Identify which cell holds the provided text, then report its [X, Y] central coordinate. 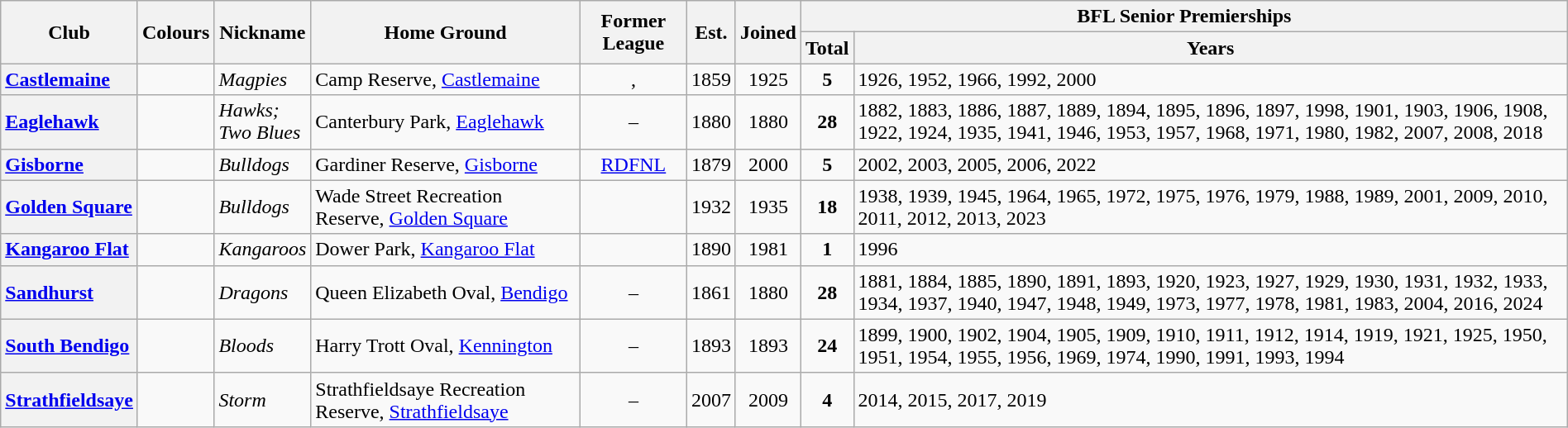
24 [827, 345]
Gisborne [69, 164]
2000 [767, 164]
Nickname [263, 32]
Sandhurst [69, 292]
1890 [711, 250]
1938, 1939, 1945, 1964, 1965, 1972, 1975, 1976, 1979, 1988, 1989, 2001, 2009, 2010, 2011, 2012, 2013, 2023 [1211, 207]
Former League [633, 32]
Castlemaine [69, 79]
1925 [767, 79]
2007 [711, 400]
Dragons [263, 292]
Years [1211, 48]
Storm [263, 400]
Camp Reserve, Castlemaine [446, 79]
1861 [711, 292]
Total [827, 48]
Est. [711, 32]
Bloods [263, 345]
Strathfieldsaye [69, 400]
1 [827, 250]
1879 [711, 164]
1932 [711, 207]
Golden Square [69, 207]
Magpies [263, 79]
, [633, 79]
RDFNL [633, 164]
1926, 1952, 1966, 1992, 2000 [1211, 79]
2002, 2003, 2005, 2006, 2022 [1211, 164]
Strathfieldsaye Recreation Reserve, Strathfieldsaye [446, 400]
South Bendigo [69, 345]
2014, 2015, 2017, 2019 [1211, 400]
1899, 1900, 1902, 1904, 1905, 1909, 1910, 1911, 1912, 1914, 1919, 1921, 1925, 1950, 1951, 1954, 1955, 1956, 1969, 1974, 1990, 1991, 1993, 1994 [1211, 345]
Home Ground [446, 32]
Eaglehawk [69, 122]
Hawks; Two Blues [263, 122]
Kangaroo Flat [69, 250]
Canterbury Park, Eaglehawk [446, 122]
Gardiner Reserve, Gisborne [446, 164]
Dower Park, Kangaroo Flat [446, 250]
1981 [767, 250]
BFL Senior Premierships [1184, 17]
4 [827, 400]
Kangaroos [263, 250]
1859 [711, 79]
Queen Elizabeth Oval, Bendigo [446, 292]
1935 [767, 207]
18 [827, 207]
Wade Street Recreation Reserve, Golden Square [446, 207]
2009 [767, 400]
Colours [175, 32]
Joined [767, 32]
1996 [1211, 250]
Club [69, 32]
Harry Trott Oval, Kennington [446, 345]
